Capture the cell that displays the provided text and extract its (X, Y) central coordinate. 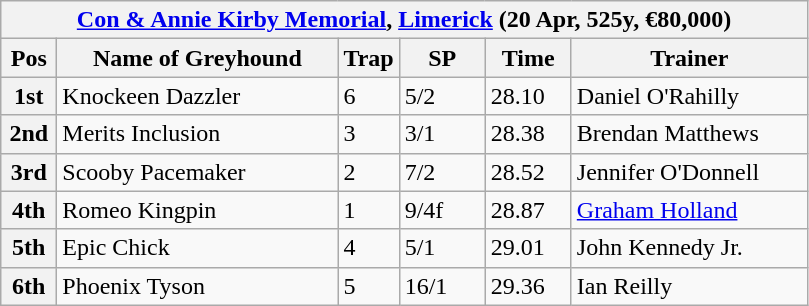
Ian Reilly (689, 286)
28.38 (528, 134)
5/2 (442, 96)
28.10 (528, 96)
4th (29, 210)
Jennifer O'Donnell (689, 172)
3rd (29, 172)
1 (368, 210)
Brendan Matthews (689, 134)
6 (368, 96)
Pos (29, 58)
9/4f (442, 210)
Epic Chick (198, 248)
3 (368, 134)
2 (368, 172)
Daniel O'Rahilly (689, 96)
Knockeen Dazzler (198, 96)
Merits Inclusion (198, 134)
Romeo Kingpin (198, 210)
Name of Greyhound (198, 58)
16/1 (442, 286)
4 (368, 248)
28.87 (528, 210)
1st (29, 96)
6th (29, 286)
Phoenix Tyson (198, 286)
5 (368, 286)
29.36 (528, 286)
3/1 (442, 134)
Con & Annie Kirby Memorial, Limerick (20 Apr, 525y, €80,000) (404, 20)
Time (528, 58)
Trainer (689, 58)
2nd (29, 134)
Graham Holland (689, 210)
SP (442, 58)
29.01 (528, 248)
Scooby Pacemaker (198, 172)
28.52 (528, 172)
5/1 (442, 248)
Trap (368, 58)
5th (29, 248)
John Kennedy Jr. (689, 248)
7/2 (442, 172)
